Extract the (X, Y) coordinate from the center of the cell holding the provided text.  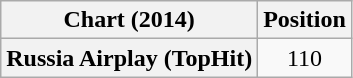
Chart (2014) (130, 20)
110 (305, 58)
Position (305, 20)
Russia Airplay (TopHit) (130, 58)
